Extract the (X, Y) coordinate from the center of the cell holding the provided text.  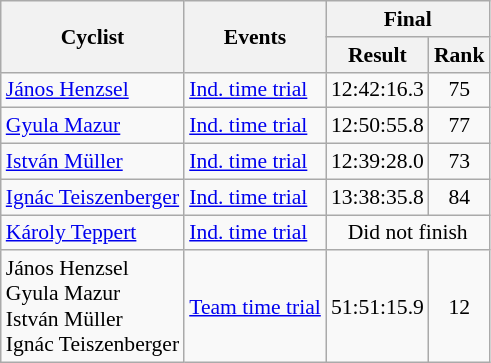
Rank (460, 55)
12 (460, 307)
Cyclist (92, 36)
12:39:28.0 (378, 162)
12:50:55.8 (378, 126)
51:51:15.9 (378, 307)
Final (408, 19)
84 (460, 197)
73 (460, 162)
Events (255, 36)
Ignác Teiszenberger (92, 197)
Károly Teppert (92, 233)
János Henzsel Gyula Mazur István Müller Ignác Teiszenberger (92, 307)
János Henzsel (92, 90)
Result (378, 55)
Gyula Mazur (92, 126)
13:38:35.8 (378, 197)
75 (460, 90)
Team time trial (255, 307)
Did not finish (408, 233)
77 (460, 126)
12:42:16.3 (378, 90)
István Müller (92, 162)
